Find where the given text appears and provide that cell's center as (X, Y) coordinate. 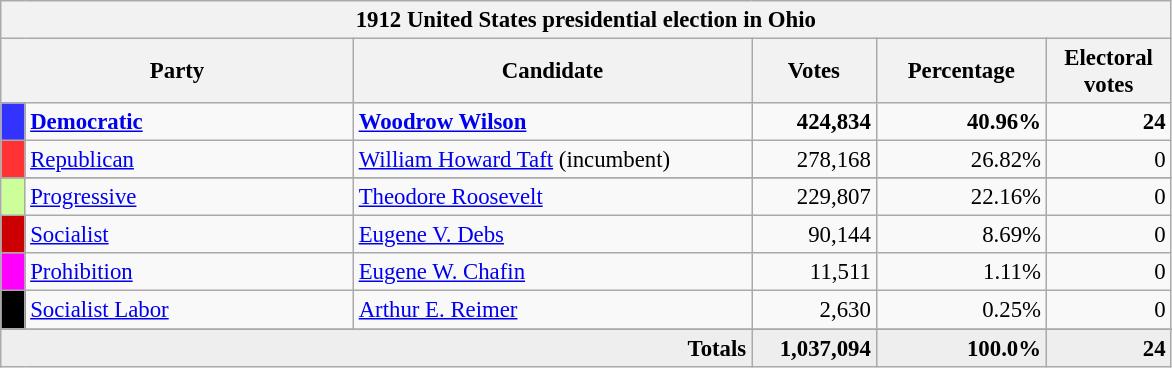
26.82% (961, 160)
100.0% (961, 348)
Candidate (552, 72)
1912 United States presidential election in Ohio (586, 20)
Votes (814, 72)
Electoral votes (1108, 72)
8.69% (961, 235)
Prohibition (189, 273)
Totals (376, 348)
Republican (189, 160)
40.96% (961, 122)
90,144 (814, 235)
Eugene V. Debs (552, 235)
Socialist Labor (189, 310)
1,037,094 (814, 348)
Arthur E. Reimer (552, 310)
22.16% (961, 197)
278,168 (814, 160)
424,834 (814, 122)
11,511 (814, 273)
0.25% (961, 310)
Party (178, 72)
Woodrow Wilson (552, 122)
William Howard Taft (incumbent) (552, 160)
Eugene W. Chafin (552, 273)
Progressive (189, 197)
229,807 (814, 197)
Socialist (189, 235)
2,630 (814, 310)
Democratic (189, 122)
1.11% (961, 273)
Theodore Roosevelt (552, 197)
Percentage (961, 72)
